Return the (x, y) coordinate for the center point of the cell that contains the specified text.  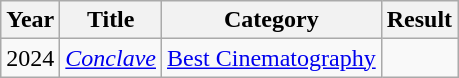
Conclave (111, 58)
Best Cinematography (272, 58)
Title (111, 20)
Category (272, 20)
Result (419, 20)
2024 (30, 58)
Year (30, 20)
